Return (X, Y) of the center of cell containing provided text 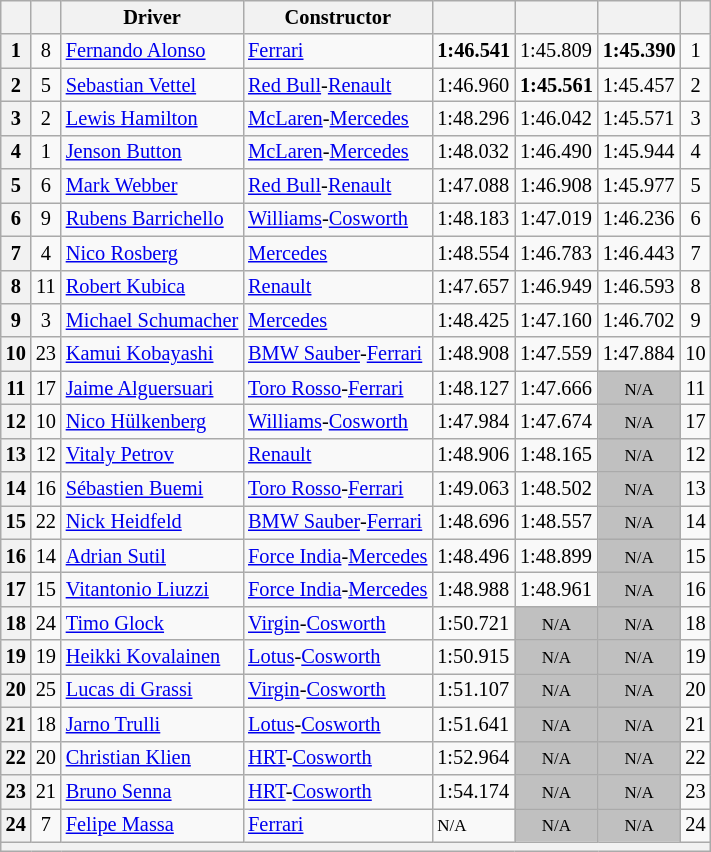
1:46.783 (556, 253)
1:46.541 (474, 51)
1:47.884 (640, 354)
1:48.127 (474, 388)
1:45.809 (556, 51)
Nick Heidfeld (152, 522)
1:45.944 (640, 152)
Christian Klien (152, 758)
1:46.908 (556, 186)
Vitantonio Liuzzi (152, 589)
1:46.490 (556, 152)
1:48.696 (474, 522)
1:50.721 (474, 623)
Nico Rosberg (152, 253)
1:47.674 (556, 421)
Mark Webber (152, 186)
Constructor (338, 17)
1:51.107 (474, 690)
1:48.988 (474, 589)
1:45.571 (640, 118)
Timo Glock (152, 623)
Adrian Sutil (152, 556)
1:48.961 (556, 589)
1:48.502 (556, 489)
Michael Schumacher (152, 320)
1:45.457 (640, 85)
Sebastian Vettel (152, 85)
1:48.908 (474, 354)
Fernando Alonso (152, 51)
1:46.960 (474, 85)
1:48.899 (556, 556)
Felipe Massa (152, 825)
1:50.915 (474, 657)
25 (46, 690)
1:46.702 (640, 320)
1:48.032 (474, 152)
1:45.977 (640, 186)
Heikki Kovalainen (152, 657)
1:46.042 (556, 118)
1:47.559 (556, 354)
1:49.063 (474, 489)
1:47.657 (474, 287)
1:48.425 (474, 320)
Robert Kubica (152, 287)
Vitaly Petrov (152, 455)
1:47.984 (474, 421)
1:54.174 (474, 791)
1:46.443 (640, 253)
1:47.019 (556, 219)
Lewis Hamilton (152, 118)
Sébastien Buemi (152, 489)
Jenson Button (152, 152)
1:48.554 (474, 253)
Jaime Alguersuari (152, 388)
1:52.964 (474, 758)
1:48.165 (556, 455)
1:47.088 (474, 186)
1:47.666 (556, 388)
1:45.390 (640, 51)
1:45.561 (556, 85)
Jarno Trulli (152, 724)
1:48.183 (474, 219)
1:48.557 (556, 522)
1:46.593 (640, 287)
Bruno Senna (152, 791)
1:46.236 (640, 219)
Kamui Kobayashi (152, 354)
1:48.906 (474, 455)
Lucas di Grassi (152, 690)
1:48.496 (474, 556)
1:47.160 (556, 320)
Rubens Barrichello (152, 219)
1:46.949 (556, 287)
Driver (152, 17)
1:48.296 (474, 118)
Nico Hülkenberg (152, 421)
1:51.641 (474, 724)
